Output the (X, Y) coordinate of the center of the cell containing the given text.  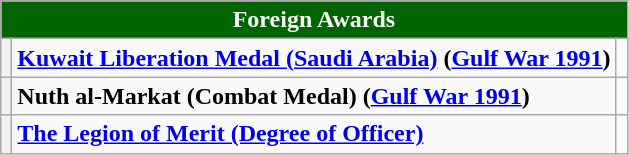
Nuth al-Markat (Combat Medal) (Gulf War 1991) (314, 96)
Foreign Awards (314, 20)
The Legion of Merit (Degree of Officer) (314, 134)
Kuwait Liberation Medal (Saudi Arabia) (Gulf War 1991) (314, 58)
